Capture the cell that displays the provided text and extract its (x, y) central coordinate. 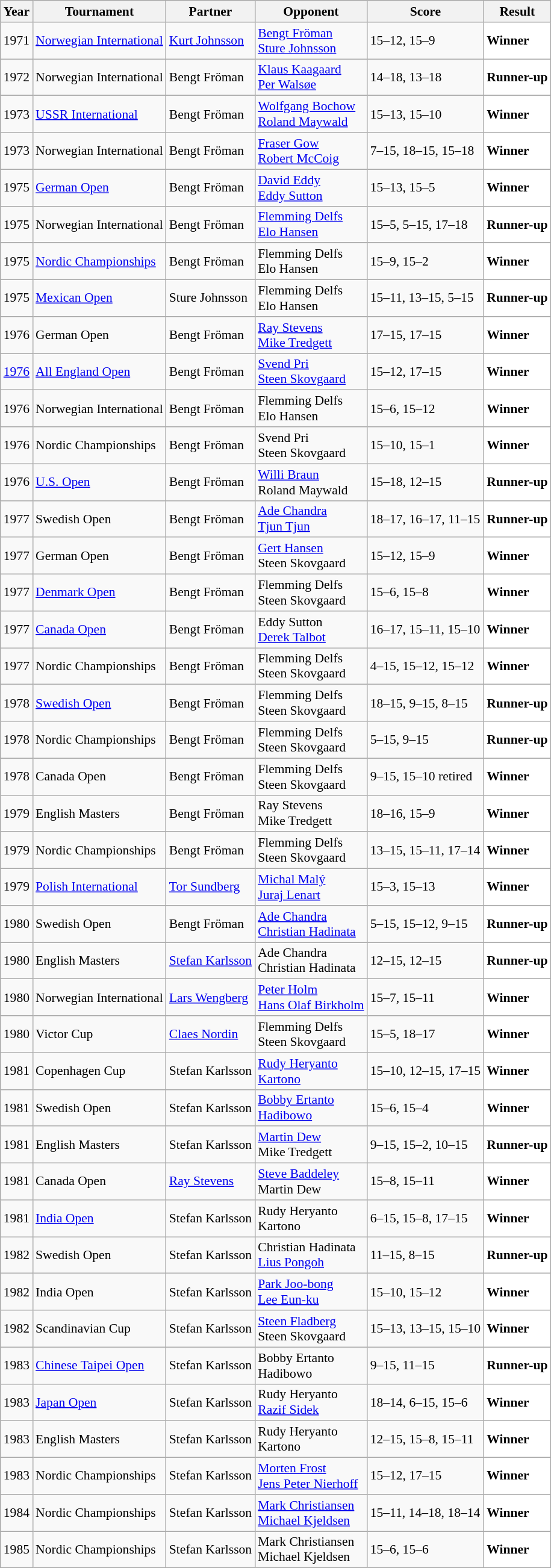
15–10, 15–1 (426, 446)
15–13, 13–15, 15–10 (426, 1328)
Claes Nordin (211, 1034)
18–15, 9–15, 8–15 (426, 703)
1985 (17, 1550)
Ray Stevens (211, 1181)
Partner (211, 11)
Copenhagen Cup (99, 1071)
Wolfgang Bochow Roland Maywald (311, 114)
Morten Frost Jens Peter Nierhoff (311, 1476)
Steen Fladberg Steen Skovgaard (311, 1328)
15–10, 15–12 (426, 1292)
15–13, 15–10 (426, 114)
18–17, 16–17, 11–15 (426, 519)
Michal Malý Juraj Lenart (311, 888)
Klaus Kaagaard Per Walsøe (311, 77)
15–6, 15–4 (426, 1108)
15–6, 15–12 (426, 408)
17–15, 17–15 (426, 335)
5–15, 15–12, 9–15 (426, 924)
15–5, 5–15, 17–18 (426, 224)
Opponent (311, 11)
Park Joo-bong Lee Eun-ku (311, 1292)
12–15, 12–15 (426, 961)
14–18, 13–18 (426, 77)
1972 (17, 77)
USSR International (99, 114)
Ade Chandra Tjun Tjun (311, 519)
Eddy Sutton Derek Talbot (311, 630)
Year (17, 11)
Score (426, 11)
All England Open (99, 372)
15–13, 15–5 (426, 188)
Chinese Taipei Open (99, 1366)
15–18, 12–15 (426, 482)
Rudy Heryanto Razif Sidek (311, 1402)
Bengt Fröman Sture Johnsson (311, 41)
18–14, 6–15, 15–6 (426, 1402)
Scandinavian Cup (99, 1328)
13–15, 15–11, 17–14 (426, 850)
15–8, 15–11 (426, 1181)
6–15, 15–8, 17–15 (426, 1219)
18–16, 15–9 (426, 813)
U.S. Open (99, 482)
15–6, 15–6 (426, 1550)
Martin Dew Mike Tredgett (311, 1145)
Steve Baddeley Martin Dew (311, 1181)
7–15, 18–15, 15–18 (426, 151)
Denmark Open (99, 593)
Mexican Open (99, 299)
12–15, 15–8, 15–11 (426, 1439)
15–11, 14–18, 18–14 (426, 1513)
1971 (17, 41)
Gert Hansen Steen Skovgaard (311, 556)
9–15, 15–10 retired (426, 777)
4–15, 15–12, 15–12 (426, 666)
Result (517, 11)
Sture Johnsson (211, 299)
16–17, 15–11, 15–10 (426, 630)
Tournament (99, 11)
15–9, 15–2 (426, 261)
11–15, 8–15 (426, 1255)
9–15, 11–15 (426, 1366)
Peter Holm Hans Olaf Birkholm (311, 997)
5–15, 9–15 (426, 739)
Kurt Johnsson (211, 41)
15–10, 12–15, 17–15 (426, 1071)
David Eddy Eddy Sutton (311, 188)
15–5, 18–17 (426, 1034)
Japan Open (99, 1402)
Tor Sundberg (211, 888)
15–11, 13–15, 5–15 (426, 299)
Fraser Gow Robert McCoig (311, 151)
Willi Braun Roland Maywald (311, 482)
15–3, 15–13 (426, 888)
Lars Wengberg (211, 997)
15–7, 15–11 (426, 997)
1984 (17, 1513)
Christian Hadinata Lius Pongoh (311, 1255)
Victor Cup (99, 1034)
Polish International (99, 888)
15–6, 15–8 (426, 593)
9–15, 15–2, 10–15 (426, 1145)
